Scan for the cell matching the given text and deliver its (x, y) coordinate at center. 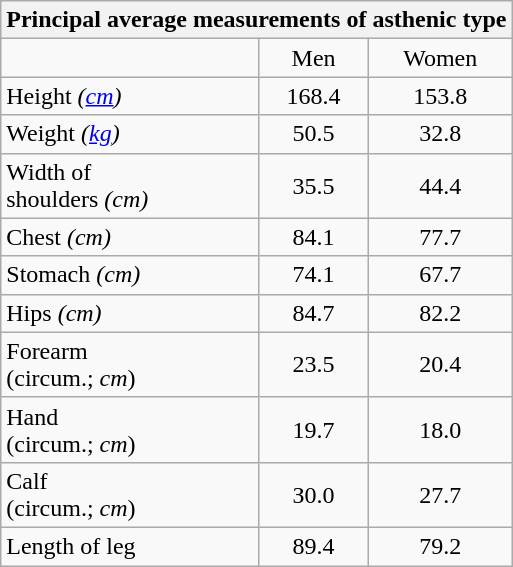
153.8 (440, 96)
Hand(circum.; cm) (130, 430)
32.8 (440, 134)
27.7 (440, 494)
Length of leg (130, 546)
Stomach (cm) (130, 275)
18.0 (440, 430)
Height (cm) (130, 96)
19.7 (314, 430)
Principal average measurements of asthenic type (256, 20)
77.7 (440, 237)
82.2 (440, 313)
Calf(circum.; cm) (130, 494)
20.4 (440, 364)
50.5 (314, 134)
Width ofshoulders (cm) (130, 186)
84.7 (314, 313)
44.4 (440, 186)
23.5 (314, 364)
З0.0 (314, 494)
79.2 (440, 546)
84.1 (314, 237)
74.1 (314, 275)
Hips (cm) (130, 313)
Chest (cm) (130, 237)
35.5 (314, 186)
168.4 (314, 96)
Men (314, 58)
89.4 (314, 546)
Forearm(circum.; cm) (130, 364)
67.7 (440, 275)
Women (440, 58)
Weight (kg) (130, 134)
